Determine the (x, y) coordinate at the center of the cell enclosing the given text.  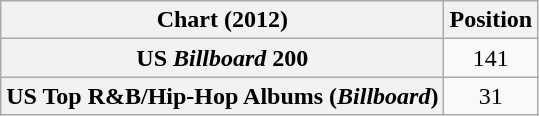
Position (491, 20)
Chart (2012) (222, 20)
US Billboard 200 (222, 58)
US Top R&B/Hip-Hop Albums (Billboard) (222, 96)
141 (491, 58)
31 (491, 96)
